Search for the cell housing the specified text and yield its (X, Y) center coordinate. 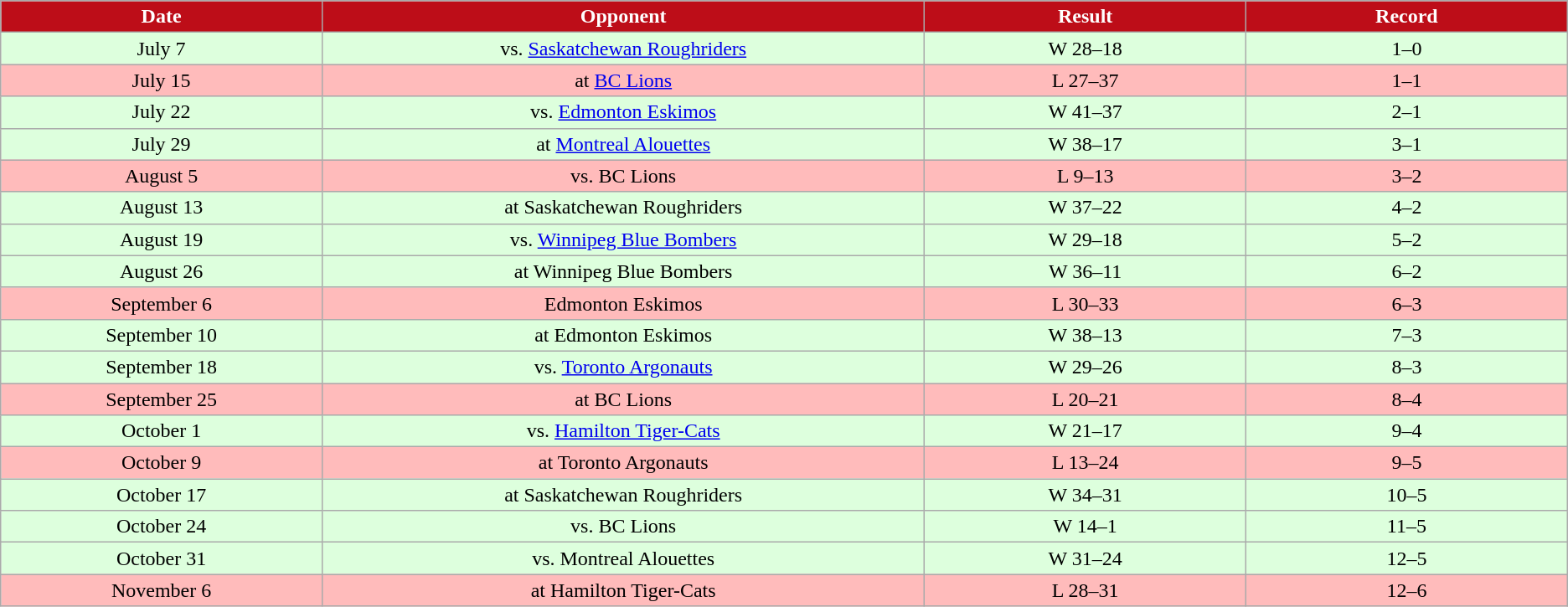
September 10 (162, 335)
8–3 (1407, 367)
W 36–11 (1086, 271)
September 25 (162, 399)
August 19 (162, 239)
Result (1086, 17)
Opponent (623, 17)
L 20–21 (1086, 399)
Edmonton Eskimos (623, 303)
9–5 (1407, 463)
L 27–37 (1086, 80)
6–3 (1407, 303)
vs. Winnipeg Blue Bombers (623, 239)
August 5 (162, 176)
L 13–24 (1086, 463)
5–2 (1407, 239)
6–2 (1407, 271)
W 38–13 (1086, 335)
at Winnipeg Blue Bombers (623, 271)
October 1 (162, 431)
L 30–33 (1086, 303)
11–5 (1407, 527)
September 6 (162, 303)
October 24 (162, 527)
3–1 (1407, 144)
W 21–17 (1086, 431)
4–2 (1407, 208)
L 28–31 (1086, 590)
July 22 (162, 112)
W 14–1 (1086, 527)
October 9 (162, 463)
August 26 (162, 271)
1–1 (1407, 80)
at Hamilton Tiger-Cats (623, 590)
7–3 (1407, 335)
12–5 (1407, 558)
Date (162, 17)
at Toronto Argonauts (623, 463)
W 28–18 (1086, 49)
W 29–18 (1086, 239)
W 38–17 (1086, 144)
October 17 (162, 495)
W 29–26 (1086, 367)
August 13 (162, 208)
vs. Edmonton Eskimos (623, 112)
October 31 (162, 558)
3–2 (1407, 176)
9–4 (1407, 431)
2–1 (1407, 112)
1–0 (1407, 49)
L 9–13 (1086, 176)
at Montreal Alouettes (623, 144)
W 37–22 (1086, 208)
10–5 (1407, 495)
Record (1407, 17)
September 18 (162, 367)
W 31–24 (1086, 558)
W 34–31 (1086, 495)
vs. Toronto Argonauts (623, 367)
July 15 (162, 80)
8–4 (1407, 399)
July 7 (162, 49)
November 6 (162, 590)
at Edmonton Eskimos (623, 335)
12–6 (1407, 590)
vs. Saskatchewan Roughriders (623, 49)
July 29 (162, 144)
vs. Montreal Alouettes (623, 558)
vs. Hamilton Tiger-Cats (623, 431)
W 41–37 (1086, 112)
